Return the (X, Y) coordinate for the center point of the cell that contains the specified text.  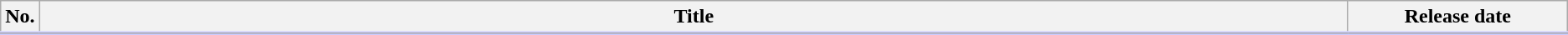
Release date (1457, 17)
Title (694, 17)
No. (20, 17)
